Extract the [X, Y] coordinate from the center of the cell holding the provided text.  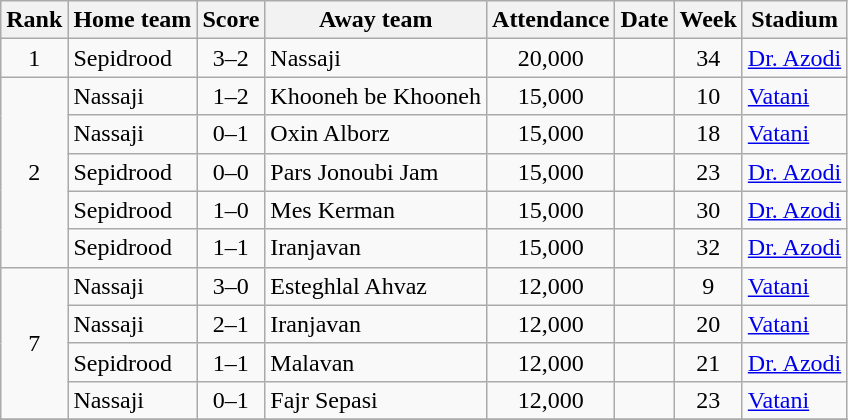
Score [231, 20]
Fajr Sepasi [376, 400]
10 [708, 96]
3–2 [231, 58]
20,000 [551, 58]
32 [708, 248]
Malavan [376, 362]
7 [34, 343]
Attendance [551, 20]
3–0 [231, 286]
Pars Jonoubi Jam [376, 172]
Khooneh be Khooneh [376, 96]
Mes Kerman [376, 210]
0–0 [231, 172]
Away team [376, 20]
Home team [132, 20]
21 [708, 362]
2–1 [231, 324]
Week [708, 20]
Esteghlal Ahvaz [376, 286]
1–0 [231, 210]
30 [708, 210]
9 [708, 286]
Rank [34, 20]
1 [34, 58]
1–2 [231, 96]
Oxin Alborz [376, 134]
18 [708, 134]
Date [644, 20]
Stadium [794, 20]
20 [708, 324]
2 [34, 172]
34 [708, 58]
